Pinpoint the cell where the given text exists, returning its (X, Y) midpoint coordinate. 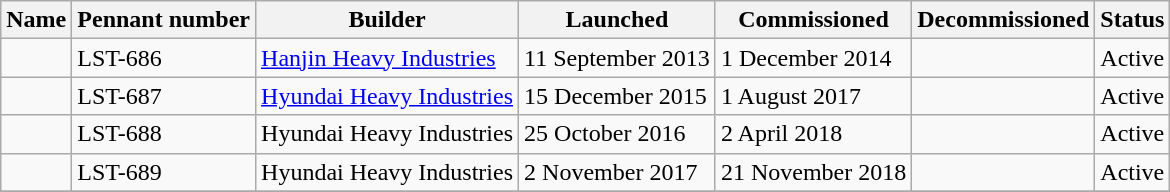
2 November 2017 (618, 172)
Decommissioned (1004, 20)
Name (36, 20)
Pennant number (164, 20)
Launched (618, 20)
1 December 2014 (813, 58)
Builder (388, 20)
Hanjin Heavy Industries (388, 58)
25 October 2016 (618, 134)
Status (1132, 20)
Commissioned (813, 20)
1 August 2017 (813, 96)
11 September 2013 (618, 58)
LST-687 (164, 96)
LST-689 (164, 172)
21 November 2018 (813, 172)
15 December 2015 (618, 96)
2 April 2018 (813, 134)
LST-686 (164, 58)
LST-688 (164, 134)
